Scan for the cell matching the given text and deliver its (x, y) coordinate at center. 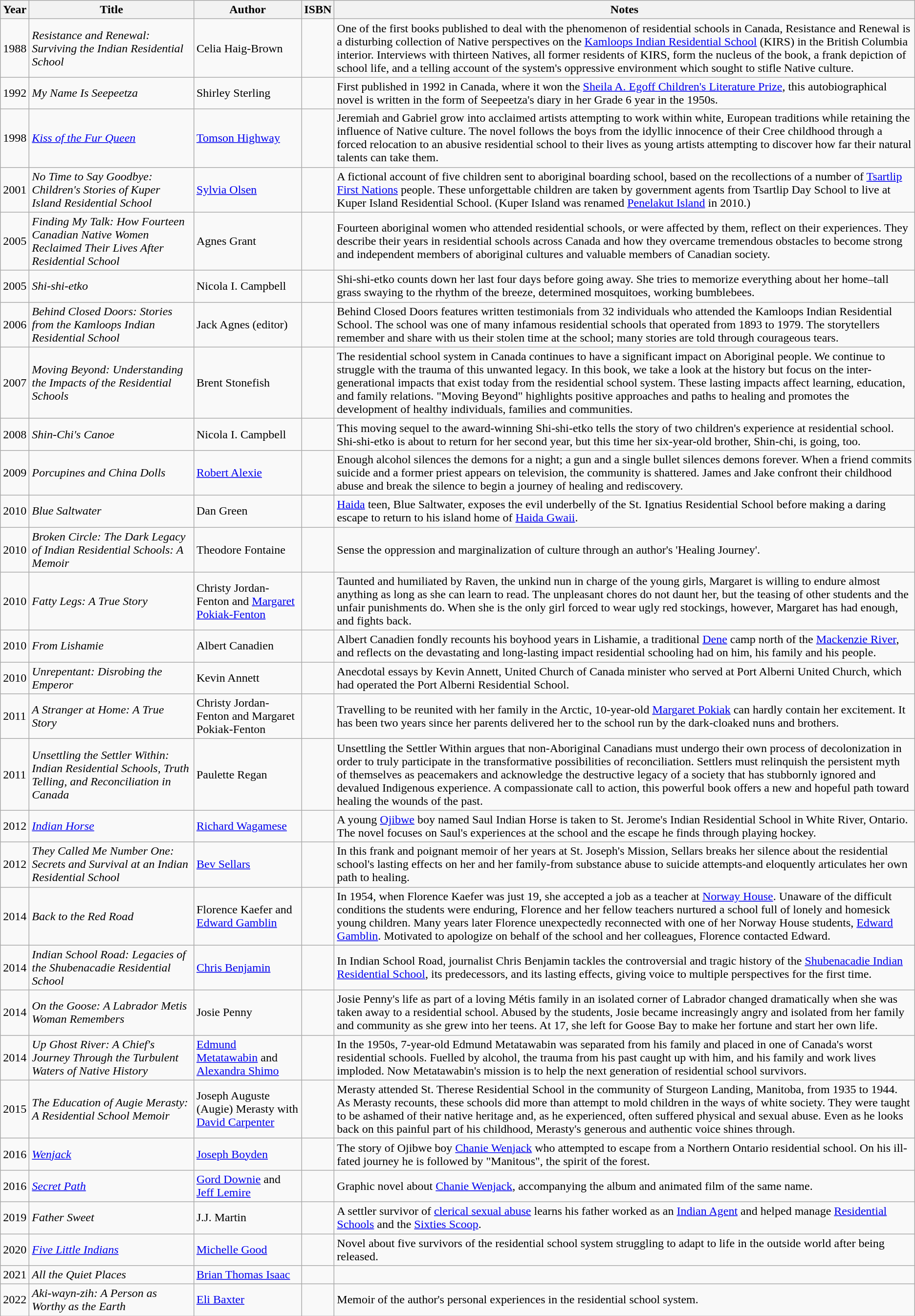
Unsettling the Settler Within: Indian Residential Schools, Truth Telling, and Reconciliation in Canada (111, 775)
Brent Stonefish (247, 383)
Josie Penny (247, 1013)
Gord Downie and Jeff Lemire (247, 1186)
Graphic novel about Chanie Wenjack, accompanying the album and animated film of the same name. (625, 1186)
Year (15, 10)
Joseph Auguste (Augie) Merasty with David Carpenter (247, 1109)
1992 (15, 93)
Paulette Regan (247, 775)
Back to the Red Road (111, 916)
Sylvia Olsen (247, 190)
Sense the oppression and marginalization of culture through an author's 'Healing Journey'. (625, 549)
Chris Benjamin (247, 968)
J.J. Martin (247, 1218)
Porcupines and China Dolls (111, 473)
A settler survivor of clerical sexual abuse learns his father worked as an Indian Agent and helped manage Residential Schools and the Sixties Scoop. (625, 1218)
The Education of Augie Merasty: A Residential School Memoir (111, 1109)
Moving Beyond: Understanding the Impacts of the Residential Schools (111, 383)
Notes (625, 10)
All the Quiet Places (111, 1275)
1988 (15, 48)
Shirley Sterling (247, 93)
Agnes Grant (247, 241)
No Time to Say Goodbye: Children's Stories of Kuper Island Residential School (111, 190)
Author (247, 10)
A Stranger at Home: A True Story (111, 716)
Tomson Highway (247, 138)
Kiss of the Fur Queen (111, 138)
ISBN (318, 10)
Father Sweet (111, 1218)
Celia Haig-Brown (247, 48)
From Lishamie (111, 646)
Florence Kaefer and Edward Gamblin (247, 916)
Broken Circle: The Dark Legacy of Indian Residential Schools: A Memoir (111, 549)
Richard Wagamese (247, 826)
They Called Me Number One: Secrets and Survival at an Indian Residential School (111, 864)
Finding My Talk: How Fourteen Canadian Native Women Reclaimed Their Lives After Residential School (111, 241)
Kevin Annett (247, 678)
Eli Baxter (247, 1300)
Unrepentant: Disrobing the Emperor (111, 678)
Fatty Legs: A True Story (111, 601)
Brian Thomas Isaac (247, 1275)
Blue Saltwater (111, 511)
Shi-shi-etko (111, 286)
Bev Sellars (247, 864)
2001 (15, 190)
Novel about five survivors of the residential school system struggling to adapt to life in the outside world after being released. (625, 1249)
2008 (15, 434)
Joseph Boyden (247, 1154)
Edmund Metatawabin and Alexandra Shimo (247, 1057)
Dan Green (247, 511)
Theodore Fontaine (247, 549)
On the Goose: A Labrador Metis Woman Remembers (111, 1013)
Robert Alexie (247, 473)
Indian Horse (111, 826)
Indian School Road: Legacies of the Shubenacadie Residential School (111, 968)
Wenjack (111, 1154)
Michelle Good (247, 1249)
Up Ghost River: A Chief's Journey Through the Turbulent Waters of Native History (111, 1057)
2015 (15, 1109)
Title (111, 10)
My Name Is Seepeetza (111, 93)
Behind Closed Doors: Stories from the Kamloops Indian Residential School (111, 324)
Shin-Chi's Canoe (111, 434)
Resistance and Renewal: Surviving the Indian Residential School (111, 48)
Albert Canadien (247, 646)
Five Little Indians (111, 1249)
2007 (15, 383)
2021 (15, 1275)
Memoir of the author's personal experiences in the residential school system. (625, 1300)
Secret Path (111, 1186)
2022 (15, 1300)
Aki-wayn-zih: A Person as Worthy as the Earth (111, 1300)
2009 (15, 473)
2020 (15, 1249)
1998 (15, 138)
2006 (15, 324)
2019 (15, 1218)
Jack Agnes (editor) (247, 324)
